Provide the (X, Y) coordinate of the cell's center where the given text is located.  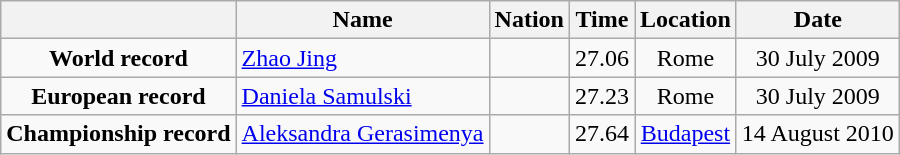
27.64 (602, 134)
27.06 (602, 58)
Zhao Jing (362, 58)
Daniela Samulski (362, 96)
Nation (529, 20)
Aleksandra Gerasimenya (362, 134)
World record (118, 58)
European record (118, 96)
27.23 (602, 96)
Time (602, 20)
Budapest (686, 134)
Name (362, 20)
14 August 2010 (818, 134)
Championship record (118, 134)
Date (818, 20)
Location (686, 20)
